Provide the [x, y] coordinate of the cell's center where the given text is located.  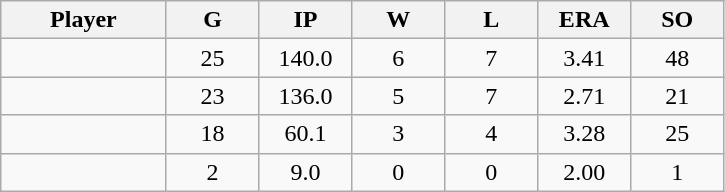
21 [678, 96]
3.41 [584, 58]
W [398, 20]
140.0 [306, 58]
SO [678, 20]
9.0 [306, 172]
IP [306, 20]
136.0 [306, 96]
60.1 [306, 134]
1 [678, 172]
G [212, 20]
2.00 [584, 172]
3 [398, 134]
23 [212, 96]
18 [212, 134]
L [492, 20]
2 [212, 172]
2.71 [584, 96]
5 [398, 96]
48 [678, 58]
Player [84, 20]
6 [398, 58]
ERA [584, 20]
3.28 [584, 134]
4 [492, 134]
